For the text-containing cell, return its midpoint in (X, Y) coordinate format. 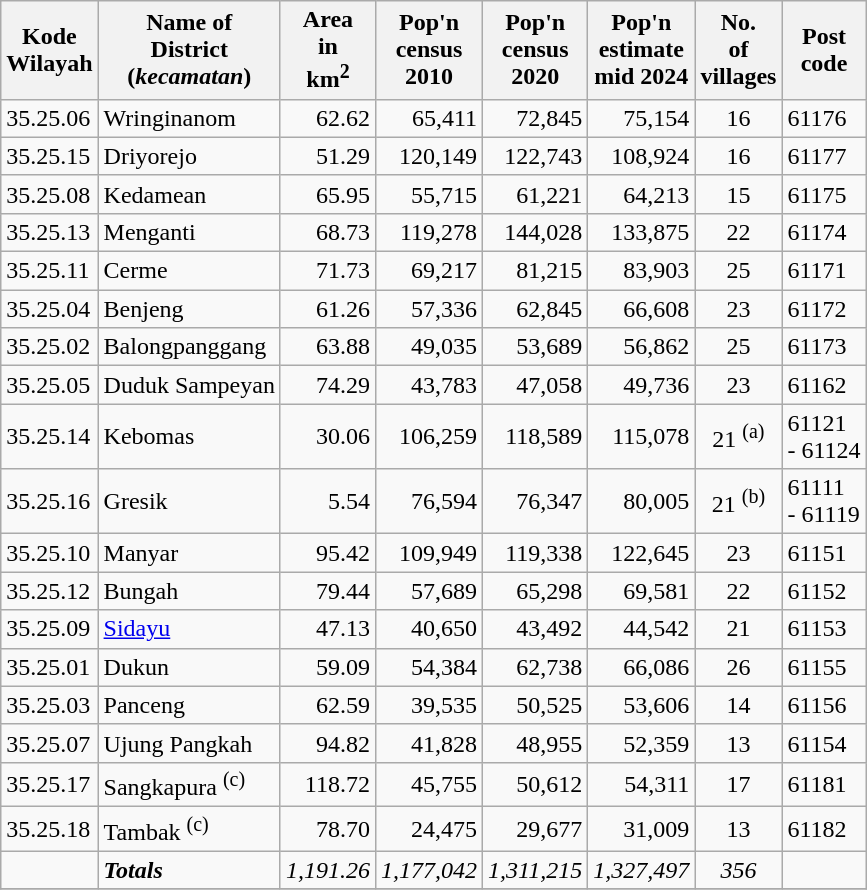
63.88 (328, 347)
61172 (824, 309)
31,009 (642, 830)
61174 (824, 232)
35.25.12 (50, 591)
35.25.15 (50, 156)
62.62 (328, 118)
55,715 (428, 194)
Tambak (c) (189, 830)
21 (b) (738, 502)
122,645 (642, 553)
Totals (189, 870)
51.29 (328, 156)
35.25.09 (50, 629)
43,492 (536, 629)
26 (738, 667)
47,058 (536, 385)
Name ofDistrict(kecamatan) (189, 50)
54,384 (428, 667)
50,525 (536, 705)
61181 (824, 784)
29,677 (536, 830)
35.25.13 (50, 232)
61182 (824, 830)
72,845 (536, 118)
61111- 61119 (824, 502)
Balongpanggang (189, 347)
71.73 (328, 271)
Pop'nestimatemid 2024 (642, 50)
76,594 (428, 502)
Menganti (189, 232)
5.54 (328, 502)
61162 (824, 385)
61156 (824, 705)
61177 (824, 156)
53,689 (536, 347)
24,475 (428, 830)
Dukun (189, 667)
49,035 (428, 347)
59.09 (328, 667)
56,862 (642, 347)
52,359 (642, 743)
Driyorejo (189, 156)
39,535 (428, 705)
115,078 (642, 436)
65,298 (536, 591)
61171 (824, 271)
119,278 (428, 232)
35.25.14 (50, 436)
108,924 (642, 156)
35.25.01 (50, 667)
81,215 (536, 271)
35.25.07 (50, 743)
35.25.16 (50, 502)
14 (738, 705)
78.70 (328, 830)
35.25.05 (50, 385)
118,589 (536, 436)
1,327,497 (642, 870)
30.06 (328, 436)
106,259 (428, 436)
Kedamean (189, 194)
95.42 (328, 553)
66,608 (642, 309)
61152 (824, 591)
62,845 (536, 309)
69,581 (642, 591)
356 (738, 870)
62,738 (536, 667)
Wringinanom (189, 118)
94.82 (328, 743)
Pop'ncensus2020 (536, 50)
75,154 (642, 118)
79.44 (328, 591)
69,217 (428, 271)
43,783 (428, 385)
Areain km2 (328, 50)
57,689 (428, 591)
1,311,215 (536, 870)
49,736 (642, 385)
53,606 (642, 705)
68.73 (328, 232)
133,875 (642, 232)
35.25.04 (50, 309)
35.25.06 (50, 118)
35.25.02 (50, 347)
17 (738, 784)
57,336 (428, 309)
No.ofvillages (738, 50)
120,149 (428, 156)
61173 (824, 347)
15 (738, 194)
50,612 (536, 784)
61155 (824, 667)
61.26 (328, 309)
118.72 (328, 784)
144,028 (536, 232)
Duduk Sampeyan (189, 385)
40,650 (428, 629)
41,828 (428, 743)
35.25.18 (50, 830)
35.25.08 (50, 194)
1,191.26 (328, 870)
Benjeng (189, 309)
Ujung Pangkah (189, 743)
Bungah (189, 591)
35.25.11 (50, 271)
Kode Wilayah (50, 50)
61176 (824, 118)
65,411 (428, 118)
61,221 (536, 194)
Postcode (824, 50)
83,903 (642, 271)
Kebomas (189, 436)
80,005 (642, 502)
65.95 (328, 194)
35.25.10 (50, 553)
61151 (824, 553)
119,338 (536, 553)
61154 (824, 743)
66,086 (642, 667)
122,743 (536, 156)
35.25.03 (50, 705)
47.13 (328, 629)
64,213 (642, 194)
48,955 (536, 743)
45,755 (428, 784)
Pop'ncensus2010 (428, 50)
Cerme (189, 271)
Panceng (189, 705)
1,177,042 (428, 870)
76,347 (536, 502)
21 (a) (738, 436)
54,311 (642, 784)
109,949 (428, 553)
Sidayu (189, 629)
62.59 (328, 705)
61175 (824, 194)
21 (738, 629)
74.29 (328, 385)
61121- 61124 (824, 436)
Manyar (189, 553)
Gresik (189, 502)
44,542 (642, 629)
35.25.17 (50, 784)
61153 (824, 629)
Sangkapura (c) (189, 784)
